Return (x, y) of the center of cell containing provided text 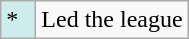
Led the league (112, 20)
* (18, 20)
